Locate the cell with the specified text and output its (X, Y) center coordinate. 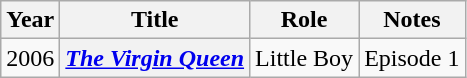
Episode 1 (412, 58)
Notes (412, 20)
Role (304, 20)
Title (155, 20)
The Virgin Queen (155, 58)
Year (30, 20)
Little Boy (304, 58)
2006 (30, 58)
